Search for the cell housing the specified text and yield its [x, y] center coordinate. 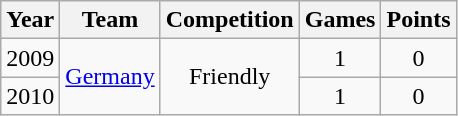
Team [110, 20]
Friendly [230, 77]
Competition [230, 20]
Games [340, 20]
2010 [30, 96]
Germany [110, 77]
2009 [30, 58]
Points [418, 20]
Year [30, 20]
